Locate the cell with the specified text and output its [x, y] center coordinate. 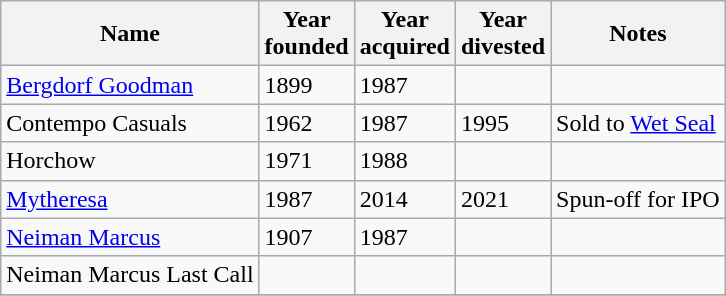
1899 [306, 85]
Notes [638, 34]
1971 [306, 161]
2021 [502, 199]
2014 [404, 199]
Neiman Marcus Last Call [130, 275]
Contempo Casuals [130, 123]
1907 [306, 237]
Horchow [130, 161]
Bergdorf Goodman [130, 85]
Name [130, 34]
Yearfounded [306, 34]
Sold to Wet Seal [638, 123]
Yeardivested [502, 34]
Neiman Marcus [130, 237]
1988 [404, 161]
Mytheresa [130, 199]
Spun-off for IPO [638, 199]
Yearacquired [404, 34]
1995 [502, 123]
1962 [306, 123]
